Output the (x, y) coordinate of the center of the cell containing the given text.  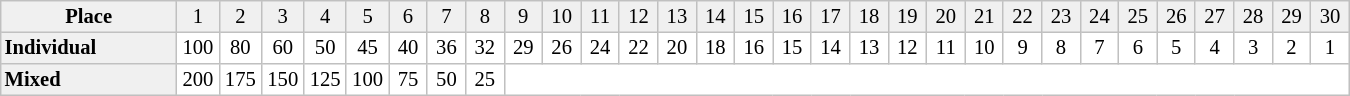
45 (367, 48)
Place (89, 16)
40 (408, 48)
21 (984, 16)
28 (1253, 16)
75 (408, 80)
80 (240, 48)
60 (283, 48)
32 (485, 48)
27 (1214, 16)
Individual (89, 48)
125 (325, 80)
23 (1061, 16)
Mixed (89, 80)
17 (830, 16)
36 (446, 48)
30 (1330, 16)
19 (907, 16)
175 (240, 80)
200 (198, 80)
150 (283, 80)
